For the text-containing cell, return its midpoint in [X, Y] coordinate format. 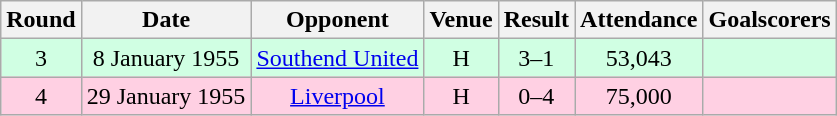
3–1 [536, 58]
8 January 1955 [166, 58]
3 [41, 58]
Southend United [338, 58]
Liverpool [338, 96]
Date [166, 20]
75,000 [639, 96]
Attendance [639, 20]
Opponent [338, 20]
0–4 [536, 96]
53,043 [639, 58]
Round [41, 20]
Goalscorers [770, 20]
4 [41, 96]
Result [536, 20]
Venue [461, 20]
29 January 1955 [166, 96]
